Search for the cell housing the specified text and yield its [X, Y] center coordinate. 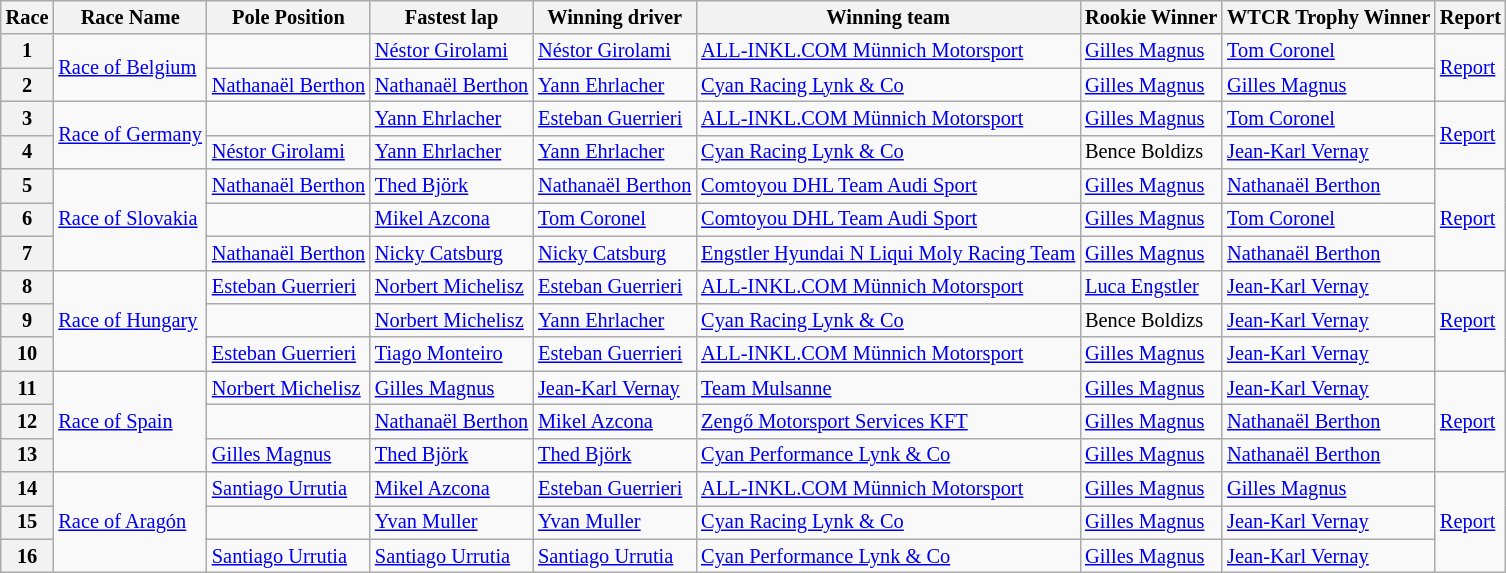
7 [28, 253]
Tiago Monteiro [452, 354]
Race of Spain [130, 422]
Winning team [888, 17]
Race of Hungary [130, 320]
Luca Engstler [1151, 287]
5 [28, 186]
3 [28, 118]
13 [28, 455]
Race of Slovakia [130, 220]
Engstler Hyundai N Liqui Moly Racing Team [888, 253]
16 [28, 556]
Race of Belgium [130, 68]
Team Mulsanne [888, 388]
15 [28, 522]
Zengő Motorsport Services KFT [888, 421]
Race of Germany [130, 134]
4 [28, 152]
Race of Aragón [130, 522]
8 [28, 287]
9 [28, 320]
2 [28, 85]
10 [28, 354]
12 [28, 421]
Race [28, 17]
Winning driver [614, 17]
Rookie Winner [1151, 17]
14 [28, 489]
Fastest lap [452, 17]
1 [28, 51]
WTCR Trophy Winner [1328, 17]
Pole Position [288, 17]
11 [28, 388]
Race Name [130, 17]
6 [28, 219]
